Return the [X, Y] coordinate for the center point of the cell that contains the specified text.  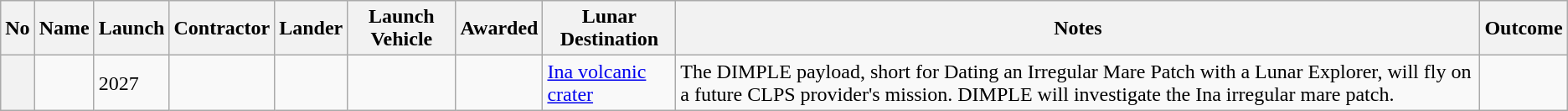
Launch Vehicle [402, 29]
Notes [1078, 29]
Outcome [1524, 29]
Launch [132, 29]
Ina volcanic crater [610, 82]
2027 [132, 82]
Awarded [499, 29]
No [18, 29]
Lander [312, 29]
LunarDestination [610, 29]
Contractor [222, 29]
Name [64, 29]
